Capture the cell that displays the provided text and extract its [x, y] central coordinate. 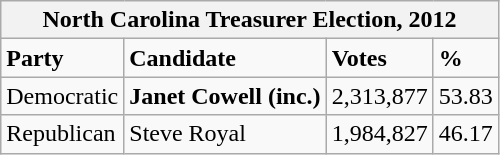
1,984,827 [380, 134]
46.17 [466, 134]
Votes [380, 58]
2,313,877 [380, 96]
53.83 [466, 96]
% [466, 58]
Party [62, 58]
Steve Royal [225, 134]
North Carolina Treasurer Election, 2012 [250, 20]
Janet Cowell (inc.) [225, 96]
Republican [62, 134]
Candidate [225, 58]
Democratic [62, 96]
